Identify which cell holds the provided text, then report its [x, y] central coordinate. 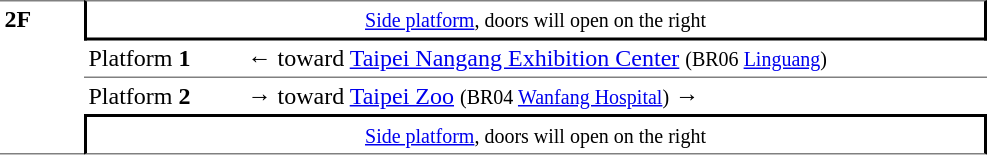
Platform 1 [164, 59]
Platform 2 [164, 96]
→ toward Taipei Zoo (BR04 Wanfang Hospital) → [615, 96]
← toward Taipei Nangang Exhibition Center (BR06 Linguang) [615, 59]
2F [42, 77]
